Identify which cell holds the provided text, then report its (x, y) central coordinate. 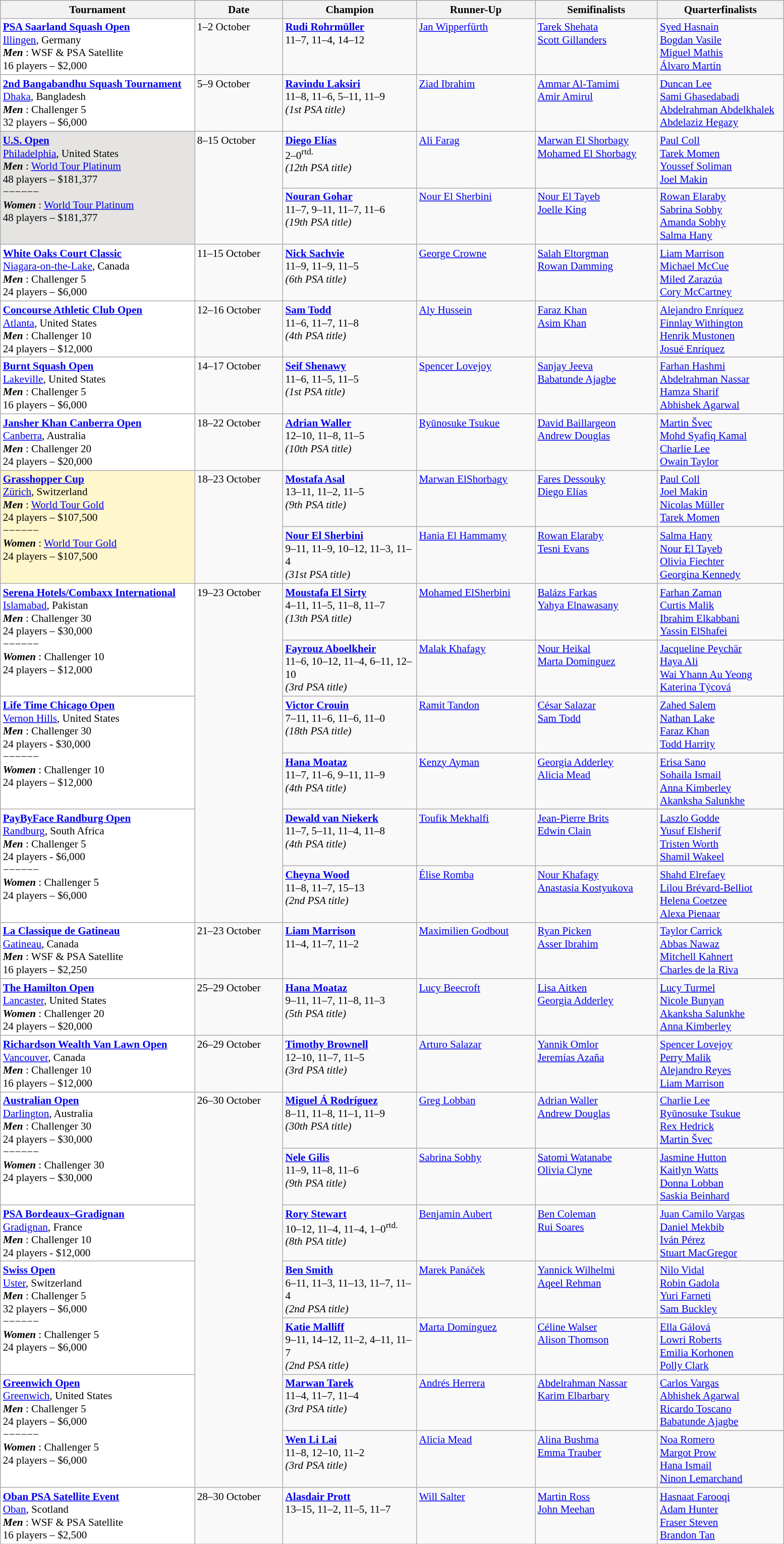
Rudi Rohrmüller11–7, 11–4, 14–12 (350, 46)
Élise Romba (476, 894)
Syed Hasnain Bogdan Vasile Miguel Mathis Álvaro Martín (720, 46)
2nd Bangabandhu Squash Tournament Dhaka, Bangladesh Men : Challenger 532 players – $6,000 (98, 103)
Jean-Pierre Brits Edwin Clain (596, 837)
Martin Švec Mohd Syafiq Kamal Charlie Lee Owain Taylor (720, 442)
Spencer Lovejoy Perry Malik Alejandro Reyes Liam Marrison (720, 1063)
Tournament (98, 9)
Yannik Omlor Jeremías Azaña (596, 1063)
Faraz Khan Asim Khan (596, 329)
Nele Gilis11–9, 11–8, 11–6(9th PSA title) (350, 1177)
Ammar Al-Tamimi Amir Amirul (596, 103)
Abdelrahman Nassar Karim Elbarbary (596, 1403)
Lucy Turmel Nicole Bunyan Akanksha Salunkhe Anna Kimberley (720, 1007)
Mostafa Asal13–11, 11–2, 11–5(9th PSA title) (350, 499)
Ryan Picken Asser Ibrahim (596, 950)
Hana Moataz11–7, 11–6, 9–11, 11–9(4th PSA title) (350, 781)
Arturo Salazar (476, 1063)
5–9 October (239, 103)
Miguel Á Rodríguez8–11, 11–8, 11–1, 11–9(30th PSA title) (350, 1120)
28–30 October (239, 1516)
Farhan Hashmi Abdelrahman Nassar Hamza Sharif Abhishek Agarwal (720, 386)
Marwan El Shorbagy Mohamed El Shorbagy (596, 159)
Yannick Wilhelmi Aqeel Rehman (596, 1290)
Alina Bushma Emma Trauber (596, 1459)
Ryūnosuke Tsukue (476, 442)
PSA Bordeaux–Gradignan Gradignan, France Men : Challenger 1024 players - $12,000 (98, 1233)
Balázs Farkas Yahya Elnawasany (596, 612)
Carlos Vargas Abhishek Agarwal Ricardo Toscano Babatunde Ajagbe (720, 1403)
21–23 October (239, 950)
Oban PSA Satellite Event Oban, Scotland Men : WSF & PSA Satellite16 players – $2,500 (98, 1516)
Toufik Mekhalfi (476, 837)
Nouran Gohar11–7, 9–11, 11–7, 11–6(19th PSA title) (350, 216)
Paul Coll Tarek Momen Youssef Soliman Joel Makin (720, 159)
Tarek Shehata Scott Gillanders (596, 46)
Duncan Lee Sami Ghasedabadi Abdelrahman Abdelkhalek Abdelaziz Hegazy (720, 103)
Nour El Tayeb Joelle King (596, 216)
12–16 October (239, 329)
Lucy Beecroft (476, 1007)
Nour El Sherbini (476, 216)
Serena Hotels/Combaxx International Islamabad, Pakistan Men : Challenger 3024 players – $30,000 −−−−−− Women : Challenger 1024 players – $12,000 (98, 640)
19–23 October (239, 753)
Liam Marrison Michael McCue Miled Zarazúa Cory McCartney (720, 273)
Nour Khafagy Anastasia Kostyukova (596, 894)
18–23 October (239, 527)
Jansher Khan Canberra Open Canberra, Australia Men : Challenger 2024 players – $20,000 (98, 442)
Noa Romero Margot Prow Hana Ismail Ninon Lemarchand (720, 1459)
Andrés Herrera (476, 1403)
Rowan Elaraby Sabrina Sobhy Amanda Sobhy Salma Hany (720, 216)
Grasshopper Cup Zürich, Switzerland Men : World Tour Gold24 players – $107,500−−−−−− Women : World Tour Gold24 players – $107,500 (98, 527)
PSA Saarland Squash Open Illingen, Germany Men : WSF & PSA Satellite16 players – $2,000 (98, 46)
14–17 October (239, 386)
Victor Crouin7–11, 11–6, 11–6, 11–0(18th PSA title) (350, 725)
Erisa Sano Sohaila Ismail Anna Kimberley Akanksha Salunkhe (720, 781)
Alasdair Prott13–15, 11–2, 11–5, 11–7 (350, 1516)
Taylor Carrick Abbas Nawaz Mitchell Kahnert Charles de la Riva (720, 950)
Mohamed ElSherbini (476, 612)
Paul Coll Joel Makin Nicolas Müller Tarek Momen (720, 499)
Jan Wipperfürth (476, 46)
Moustafa El Sirty4–11, 11–5, 11–8, 11–7(13th PSA title) (350, 612)
Nour El Sherbini9–11, 11–9, 10–12, 11–3, 11–4(31st PSA title) (350, 555)
Alicia Mead (476, 1459)
Ben Coleman Rui Soares (596, 1233)
Quarterfinalists (720, 9)
Zahed Salem Nathan Lake Faraz Khan Todd Harrity (720, 725)
Jacqueline Peychär Haya Ali Wai Yhann Au Yeong Katerina Týcová (720, 668)
Life Time Chicago Open Vernon Hills, United States Men : Challenger 3024 players - $30,000−−−−−− Women : Challenger 1024 players – $12,000 (98, 753)
Ben Smith6–11, 11–3, 11–13, 11–7, 11–4(2nd PSA title) (350, 1290)
Fayrouz Aboelkheir11–6, 10–12, 11–4, 6–11, 12–10(3rd PSA title) (350, 668)
Runner-Up (476, 9)
Ali Farag (476, 159)
Swiss Open Uster, Switzerland Men : Challenger 532 players – $6,000−−−−−− Women : Challenger 524 players – $6,000 (98, 1318)
Ravindu Laksiri11–8, 11–6, 5–11, 11–9(1st PSA title) (350, 103)
Australian Open Darlington, Australia Men : Challenger 3024 players – $30,000−−−−−− Women : Challenger 3024 players – $30,000 (98, 1148)
Burnt Squash Open Lakeville, United States Men : Challenger 516 players – $6,000 (98, 386)
Spencer Lovejoy (476, 386)
Cheyna Wood11–8, 11–7, 15–13(2nd PSA title) (350, 894)
Ziad Ibrahim (476, 103)
Semifinalists (596, 9)
Marwan ElShorbagy (476, 499)
Sabrina Sobhy (476, 1177)
Dewald van Niekerk11–7, 5–11, 11–4, 11–8(4th PSA title) (350, 837)
Nilo Vidal Robin Gadola Yuri Farneti Sam Buckley (720, 1290)
18–22 October (239, 442)
Rowan Elaraby Tesni Evans (596, 555)
Greg Lobban (476, 1120)
Juan Camilo Vargas Daniel Mekbib Iván Pérez Stuart MacGregor (720, 1233)
Alejandro Enríquez Finnlay Withington Henrik Mustonen Josué Enríquez (720, 329)
Georgia Adderley Alicia Mead (596, 781)
Fares Dessouky Diego Elías (596, 499)
Marek Panáček (476, 1290)
Benjamin Aubert (476, 1233)
Adrian Waller Andrew Douglas (596, 1120)
11–15 October (239, 273)
Sam Todd11–6, 11–7, 11–8(4th PSA title) (350, 329)
Salma Hany Nour El Tayeb Olivia Fiechter Georgina Kennedy (720, 555)
The Hamilton Open Lancaster, United States Women : Challenger 2024 players – $20,000 (98, 1007)
Malak Khafagy (476, 668)
Will Salter (476, 1516)
Sanjay Jeeva Babatunde Ajagbe (596, 386)
Timothy Brownell12–10, 11–7, 11–5(3rd PSA title) (350, 1063)
Hana Moataz9–11, 11–7, 11–8, 11–3(5th PSA title) (350, 1007)
Hania El Hammamy (476, 555)
César Salazar Sam Todd (596, 725)
Diego Elías2–0rtd.(12th PSA title) (350, 159)
Nour Heikal Marta Domínguez (596, 668)
George Crowne (476, 273)
Jasmine Hutton Kaitlyn Watts Donna Lobban Saskia Beinhard (720, 1177)
Marwan Tarek11–4, 11–7, 11–4(3rd PSA title) (350, 1403)
Charlie Lee Ryūnosuke Tsukue Rex Hedrick Martin Švec (720, 1120)
Marta Domínguez (476, 1346)
Céline Walser Alison Thomson (596, 1346)
Martin Ross John Meehan (596, 1516)
Salah Eltorgman Rowan Damming (596, 273)
PayByFace Randburg Open Randburg, South Africa Men : Challenger 524 players - $6,000−−−−−− Women : Challenger 524 players – $6,000 (98, 866)
1–2 October (239, 46)
Greenwich Open Greenwich, United States Men : Challenger 524 players – $6,000−−−−−− Women : Challenger 524 players – $6,000 (98, 1431)
Maximilien Godbout (476, 950)
Date (239, 9)
Liam Marrison11–4, 11–7, 11–2 (350, 950)
Champion (350, 9)
Satomi Watanabe Olivia Clyne (596, 1177)
Katie Malliff9–11, 14–12, 11–2, 4–11, 11–7(2nd PSA title) (350, 1346)
8–15 October (239, 188)
Wen Li Lai11–8, 12–10, 11–2(3rd PSA title) (350, 1459)
26–30 October (239, 1290)
Farhan Zaman Curtis Malik Ibrahim Elkabbani Yassin ElShafei (720, 612)
La Classique de Gatineau Gatineau, Canada Men : WSF & PSA Satellite16 players – $2,250 (98, 950)
U.S. Open Philadelphia, United States Men : World Tour Platinum48 players – $181,377−−−−−− Women : World Tour Platinum48 players – $181,377 (98, 188)
Lisa Aitken Georgia Adderley (596, 1007)
Concourse Athletic Club Open Atlanta, United States Men : Challenger 1024 players – $12,000 (98, 329)
Aly Hussein (476, 329)
Adrian Waller12–10, 11–8, 11–5(10th PSA title) (350, 442)
Seif Shenawy11–6, 11–5, 11–5(1st PSA title) (350, 386)
Rory Stewart10–12, 11–4, 11–4, 1–0rtd.(8th PSA title) (350, 1233)
David Baillargeon Andrew Douglas (596, 442)
Richardson Wealth Van Lawn Open Vancouver, Canada Men : Challenger 1016 players – $12,000 (98, 1063)
25–29 October (239, 1007)
Shahd Elrefaey Lilou Brévard-Belliot Helena Coetzee Alexa Pienaar (720, 894)
White Oaks Court Classic Niagara-on-the-Lake, Canada Men : Challenger 524 players – $6,000 (98, 273)
Ella Gálová Lowri Roberts Emilia Korhonen Polly Clark (720, 1346)
26–29 October (239, 1063)
Kenzy Ayman (476, 781)
Ramit Tandon (476, 725)
Laszlo Godde Yusuf Elsherif Tristen Worth Shamil Wakeel (720, 837)
Nick Sachvie11–9, 11–9, 11–5(6th PSA title) (350, 273)
Hasnaat Farooqi Adam Hunter Fraser Steven Brandon Tan (720, 1516)
